Pinpoint the cell where the given text exists, returning its [x, y] midpoint coordinate. 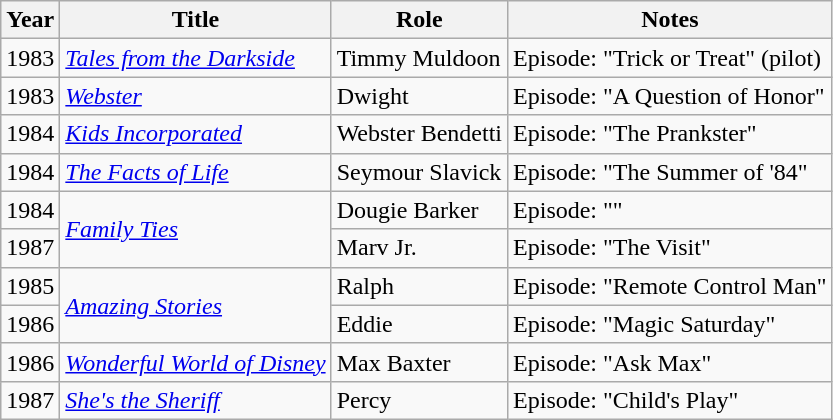
Timmy Muldoon [419, 58]
Kids Incorporated [196, 134]
Webster Bendetti [419, 134]
Webster [196, 96]
Episode: "Ask Max" [670, 362]
Dwight [419, 96]
Episode: "The Summer of '84" [670, 172]
Max Baxter [419, 362]
Title [196, 20]
Amazing Stories [196, 305]
Ralph [419, 286]
Wonderful World of Disney [196, 362]
Episode: "Magic Saturday" [670, 324]
Seymour Slavick [419, 172]
Dougie Barker [419, 210]
The Facts of Life [196, 172]
1985 [30, 286]
Marv Jr. [419, 248]
Episode: "A Question of Honor" [670, 96]
Percy [419, 400]
Notes [670, 20]
Episode: "" [670, 210]
Episode: "Trick or Treat" (pilot) [670, 58]
Tales from the Darkside [196, 58]
She's the Sheriff [196, 400]
Role [419, 20]
Year [30, 20]
Episode: "Child's Play" [670, 400]
Family Ties [196, 229]
Episode: "The Visit" [670, 248]
Episode: "The Prankster" [670, 134]
Eddie [419, 324]
Episode: "Remote Control Man" [670, 286]
